From the cell containing the given text, extract its center point as [X, Y] coordinate. 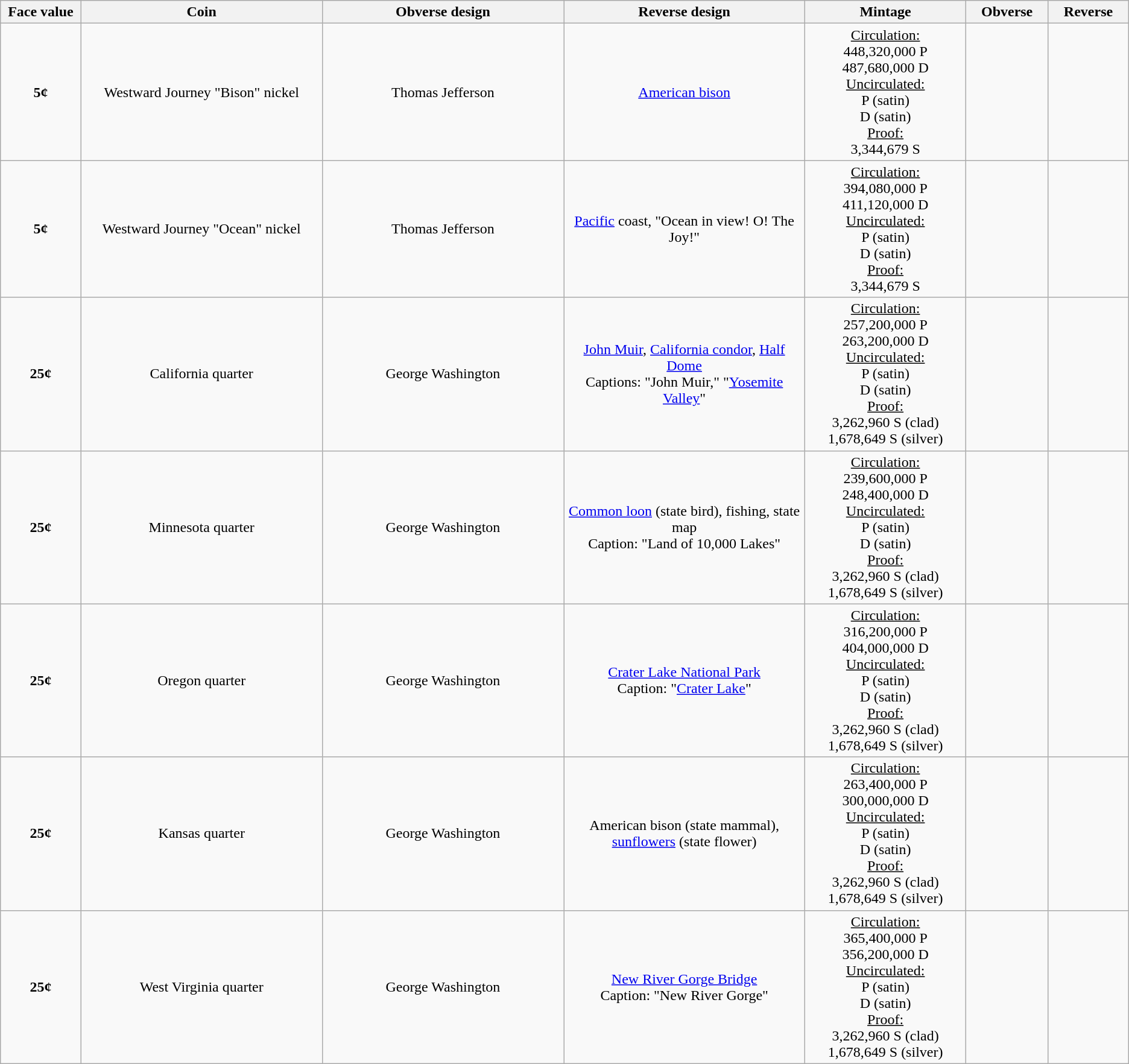
Pacific coast, "Ocean in view! O! The Joy!" [685, 229]
Circulation:365,400,000 P356,200,000 DUncirculated: P (satin) D (satin)Proof:3,262,960 S (clad)1,678,649 S (silver) [885, 987]
John Muir, California condor, Half DomeCaptions: "John Muir," "Yosemite Valley" [685, 374]
Reverse design [685, 12]
Circulation:239,600,000 P248,400,000 DUncirculated: P (satin) D (satin)Proof:3,262,960 S (clad)1,678,649 S (silver) [885, 527]
Common loon (state bird), fishing, state mapCaption: "Land of 10,000 Lakes" [685, 527]
Kansas quarter [201, 834]
Mintage [885, 12]
American bison [685, 92]
Circulation:257,200,000 P263,200,000 DUncirculated: P (satin) D (satin)Proof:3,262,960 S (clad)1,678,649 S (silver) [885, 374]
Reverse [1089, 12]
Westward Journey "Bison" nickel [201, 92]
Obverse design [443, 12]
Circulation:316,200,000 P404,000,000 DUncirculated: P (satin) D (satin)Proof:3,262,960 S (clad)1,678,649 S (silver) [885, 680]
Crater Lake National ParkCaption: "Crater Lake" [685, 680]
Circulation:394,080,000 P411,120,000 DUncirculated: P (satin) D (satin)Proof:3,344,679 S [885, 229]
New River Gorge BridgeCaption: "New River Gorge" [685, 987]
Westward Journey "Ocean" nickel [201, 229]
Minnesota quarter [201, 527]
Coin [201, 12]
West Virginia quarter [201, 987]
Face value [41, 12]
American bison (state mammal), sunflowers (state flower) [685, 834]
Circulation:448,320,000 P487,680,000 DUncirculated: P (satin) D (satin)Proof:3,344,679 S [885, 92]
Obverse [1007, 12]
California quarter [201, 374]
Oregon quarter [201, 680]
Circulation:263,400,000 P300,000,000 DUncirculated: P (satin) D (satin)Proof:3,262,960 S (clad)1,678,649 S (silver) [885, 834]
